Output the [x, y] coordinate of the center of the cell containing the given text.  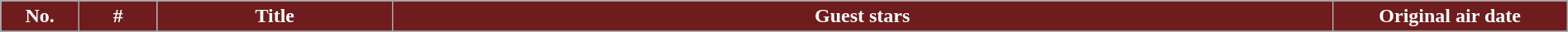
# [117, 16]
Title [275, 16]
No. [40, 16]
Original air date [1450, 16]
Guest stars [862, 16]
